Search for the cell housing the specified text and yield its [X, Y] center coordinate. 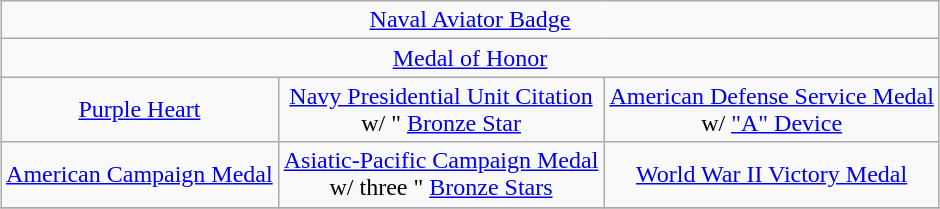
Naval Aviator Badge [470, 20]
American Campaign Medal [140, 174]
Purple Heart [140, 110]
Asiatic-Pacific Campaign Medalw/ three " Bronze Stars [441, 174]
Navy Presidential Unit Citationw/ " Bronze Star [441, 110]
American Defense Service Medalw/ "A" Device [772, 110]
World War II Victory Medal [772, 174]
Medal of Honor [470, 58]
